Scan for the cell matching the given text and deliver its (X, Y) coordinate at center. 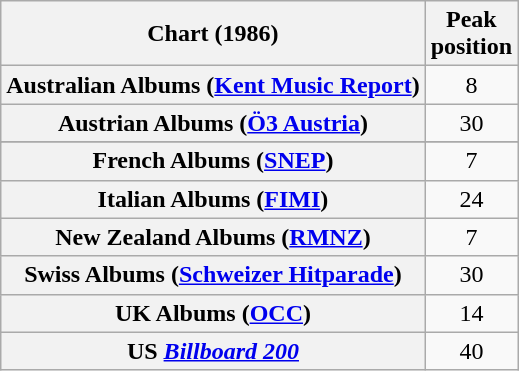
Swiss Albums (Schweizer Hitparade) (213, 275)
UK Albums (OCC) (213, 313)
Austrian Albums (Ö3 Austria) (213, 123)
New Zealand Albums (RMNZ) (213, 237)
US Billboard 200 (213, 351)
Chart (1986) (213, 34)
14 (471, 313)
French Albums (SNEP) (213, 161)
Peakposition (471, 34)
40 (471, 351)
24 (471, 199)
8 (471, 85)
Italian Albums (FIMI) (213, 199)
Australian Albums (Kent Music Report) (213, 85)
